Provide the (X, Y) coordinate of the cell's center where the given text is located.  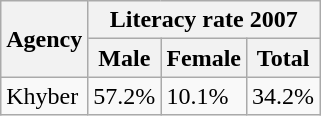
Male (124, 58)
Khyber (44, 96)
34.2% (284, 96)
Total (284, 58)
Agency (44, 39)
Female (204, 58)
Literacy rate 2007 (204, 20)
10.1% (204, 96)
57.2% (124, 96)
